Extract the [x, y] coordinate from the center of the cell holding the provided text.  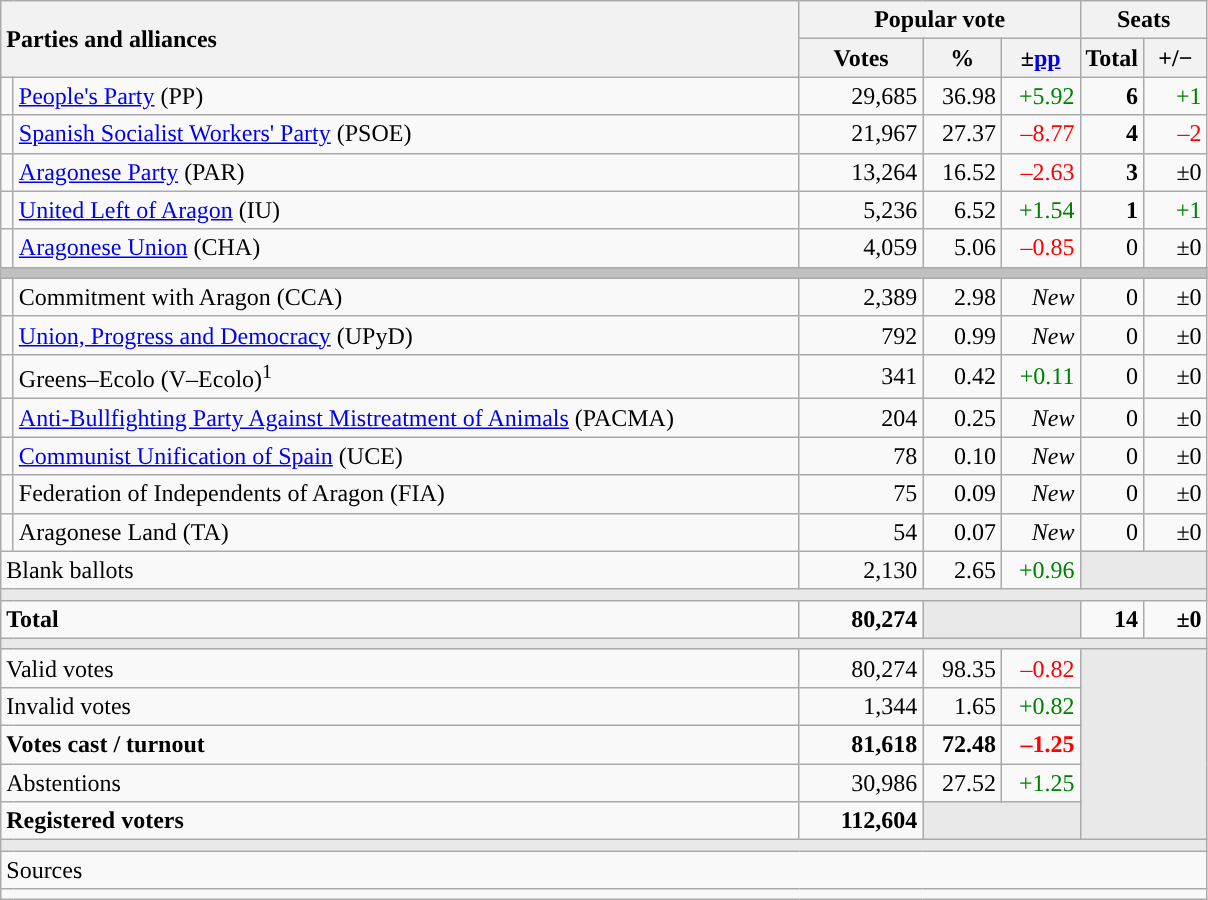
United Left of Aragon (IU) [406, 210]
Spanish Socialist Workers' Party (PSOE) [406, 134]
30,986 [861, 783]
Aragonese Union (CHA) [406, 248]
% [962, 58]
6.52 [962, 210]
98.35 [962, 668]
Parties and alliances [400, 39]
Votes cast / turnout [400, 745]
People's Party (PP) [406, 96]
Anti-Bullfighting Party Against Mistreatment of Animals (PACMA) [406, 418]
4,059 [861, 248]
1 [1112, 210]
Valid votes [400, 668]
–0.85 [1040, 248]
Votes [861, 58]
27.52 [962, 783]
2,389 [861, 297]
Registered voters [400, 821]
36.98 [962, 96]
0.09 [962, 494]
–0.82 [1040, 668]
81,618 [861, 745]
2.65 [962, 570]
+0.96 [1040, 570]
2.98 [962, 297]
75 [861, 494]
Greens–Ecolo (V–Ecolo)1 [406, 376]
54 [861, 532]
Blank ballots [400, 570]
2,130 [861, 570]
27.37 [962, 134]
792 [861, 335]
0.07 [962, 532]
72.48 [962, 745]
+1.54 [1040, 210]
0.10 [962, 456]
Federation of Independents of Aragon (FIA) [406, 494]
4 [1112, 134]
Popular vote [940, 20]
–8.77 [1040, 134]
Aragonese Party (PAR) [406, 172]
+0.82 [1040, 706]
Commitment with Aragon (CCA) [406, 297]
0.25 [962, 418]
Union, Progress and Democracy (UPyD) [406, 335]
Communist Unification of Spain (UCE) [406, 456]
Invalid votes [400, 706]
1.65 [962, 706]
1,344 [861, 706]
+5.92 [1040, 96]
13,264 [861, 172]
3 [1112, 172]
78 [861, 456]
Abstentions [400, 783]
5.06 [962, 248]
–2 [1176, 134]
14 [1112, 619]
+0.11 [1040, 376]
0.42 [962, 376]
0.99 [962, 335]
–1.25 [1040, 745]
5,236 [861, 210]
16.52 [962, 172]
6 [1112, 96]
+1.25 [1040, 783]
112,604 [861, 821]
–2.63 [1040, 172]
Sources [604, 870]
204 [861, 418]
±pp [1040, 58]
+/− [1176, 58]
21,967 [861, 134]
Seats [1144, 20]
29,685 [861, 96]
Aragonese Land (TA) [406, 532]
341 [861, 376]
